Scan for the cell matching the given text and deliver its [x, y] coordinate at center. 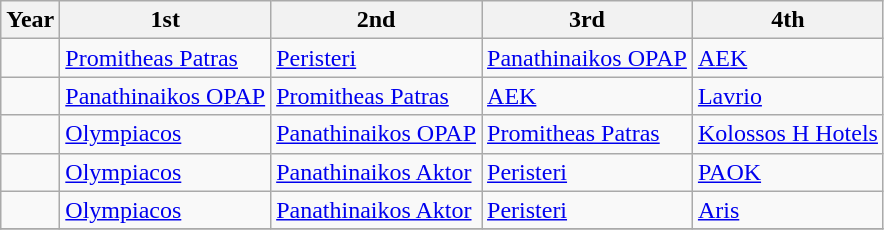
2nd [376, 20]
Year [30, 20]
3rd [588, 20]
1st [166, 20]
Lavrio [788, 96]
Kolossos H Hotels [788, 134]
PAOK [788, 172]
4th [788, 20]
Aris [788, 210]
